Pinpoint the cell where the given text exists, returning its (x, y) midpoint coordinate. 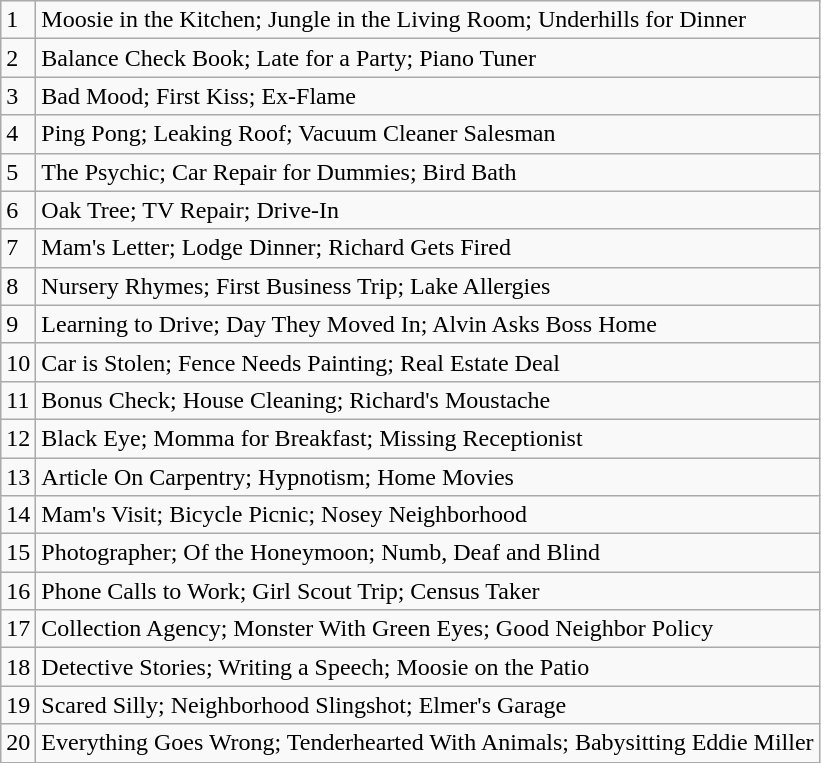
Everything Goes Wrong; Tenderhearted With Animals; Babysitting Eddie Miller (428, 743)
Learning to Drive; Day They Moved In; Alvin Asks Boss Home (428, 324)
Scared Silly; Neighborhood Slingshot; Elmer's Garage (428, 705)
6 (18, 210)
Ping Pong; Leaking Roof; Vacuum Cleaner Salesman (428, 134)
16 (18, 591)
Oak Tree; TV Repair; Drive-In (428, 210)
Article On Carpentry; Hypnotism; Home Movies (428, 477)
Collection Agency; Monster With Green Eyes; Good Neighbor Policy (428, 629)
20 (18, 743)
Photographer; Of the Honeymoon; Numb, Deaf and Blind (428, 553)
1 (18, 20)
14 (18, 515)
15 (18, 553)
Bad Mood; First Kiss; Ex-Flame (428, 96)
5 (18, 172)
8 (18, 286)
Balance Check Book; Late for a Party; Piano Tuner (428, 58)
Moosie in the Kitchen; Jungle in the Living Room; Underhills for Dinner (428, 20)
Mam's Visit; Bicycle Picnic; Nosey Neighborhood (428, 515)
Nursery Rhymes; First Business Trip; Lake Allergies (428, 286)
Black Eye; Momma for Breakfast; Missing Receptionist (428, 438)
17 (18, 629)
11 (18, 400)
7 (18, 248)
The Psychic; Car Repair for Dummies; Bird Bath (428, 172)
9 (18, 324)
Mam's Letter; Lodge Dinner; Richard Gets Fired (428, 248)
Phone Calls to Work; Girl Scout Trip; Census Taker (428, 591)
13 (18, 477)
Detective Stories; Writing a Speech; Moosie on the Patio (428, 667)
10 (18, 362)
19 (18, 705)
4 (18, 134)
12 (18, 438)
18 (18, 667)
Car is Stolen; Fence Needs Painting; Real Estate Deal (428, 362)
Bonus Check; House Cleaning; Richard's Moustache (428, 400)
3 (18, 96)
2 (18, 58)
